Locate the cell with the specified text and output its (X, Y) center coordinate. 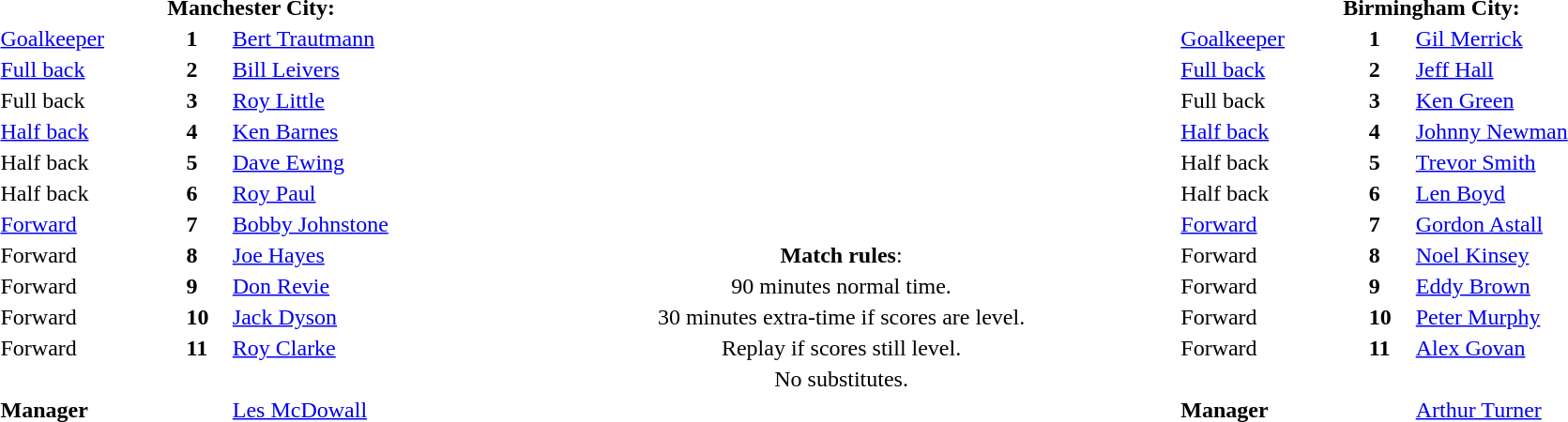
Bert Trautmann (367, 38)
Replay if scores still level. (841, 348)
No substitutes. (841, 379)
Roy Clarke (367, 348)
Jack Dyson (367, 317)
30 minutes extra-time if scores are level. (841, 317)
Ken Barnes (367, 131)
Roy Little (367, 100)
Match rules: (841, 255)
Roy Paul (367, 193)
Goalkeeper (1272, 38)
Don Revie (367, 286)
Joe Hayes (367, 255)
90 minutes normal time. (841, 286)
Bobby Johnstone (367, 224)
Bill Leivers (367, 69)
Dave Ewing (367, 162)
